Find where the given text appears and provide that cell's center as (x, y) coordinate. 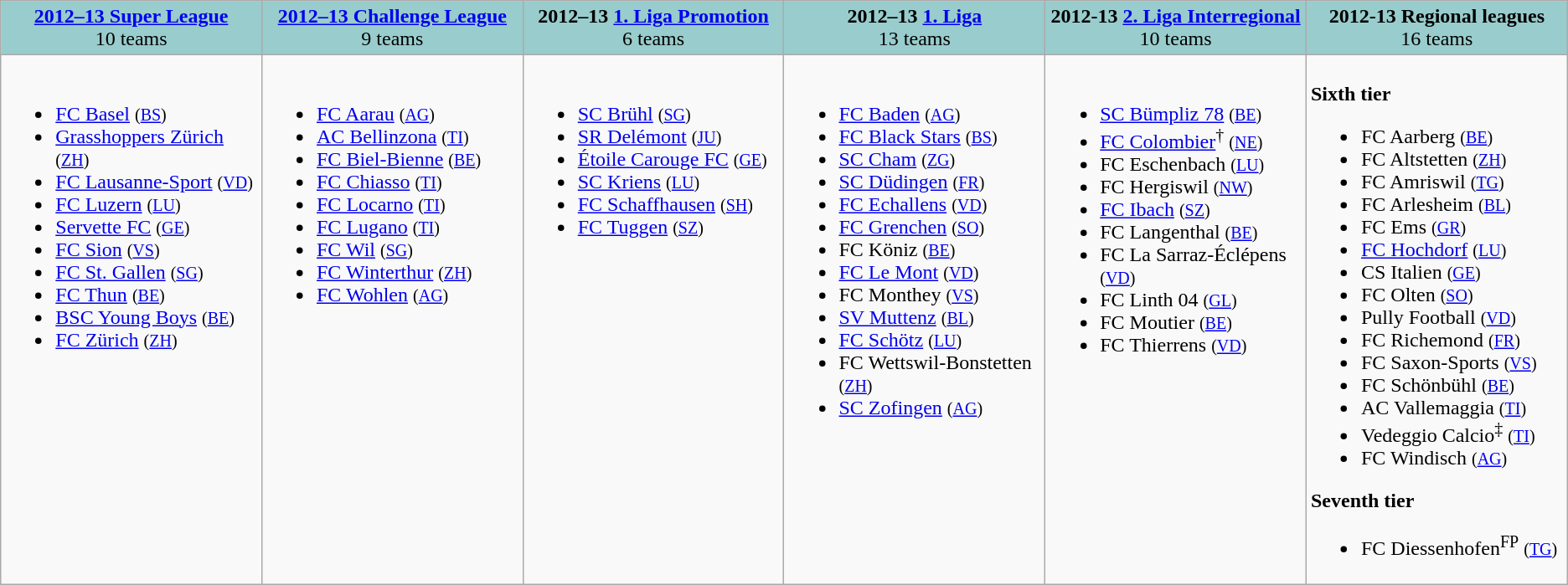
FC Aarau (AG)AC Bellinzona (TI)FC Biel-Bienne (BE)FC Chiasso (TI)FC Locarno (TI)FC Lugano (TI)FC Wil (SG)FC Winterthur (ZH)FC Wohlen (AG) (392, 320)
2012-13 2. Liga Interregional10 teams (1176, 28)
2012–13 Challenge League9 teams (392, 28)
2012–13 1. Liga Promotion6 teams (653, 28)
SC Brühl (SG)SR Delémont (JU)Étoile Carouge FC (GE)SC Kriens (LU)FC Schaffhausen (SH)FC Tuggen (SZ) (653, 320)
2012–13 1. Liga13 teams (915, 28)
2012–13 Super League10 teams (132, 28)
2012-13 Regional leagues16 teams (1436, 28)
